Detect which cell encompasses the target text, then output its (x, y) center coordinate. 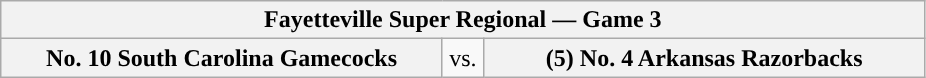
No. 10 South Carolina Gamecocks (222, 58)
Fayetteville Super Regional — Game 3 (463, 20)
(5) No. 4 Arkansas Razorbacks (704, 58)
vs. (462, 58)
